Determine the (x, y) coordinate at the center of the cell enclosing the given text.  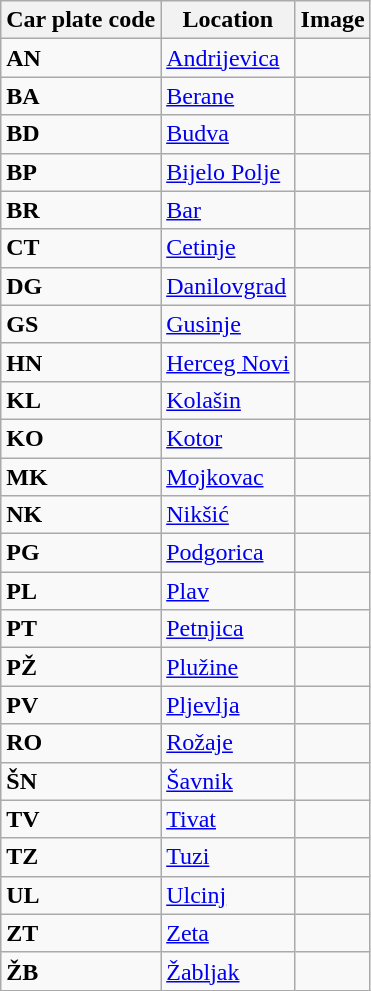
KO (81, 438)
PT (81, 629)
Herceg Novi (228, 362)
Tivat (228, 819)
Ulcinj (228, 895)
Location (228, 20)
Rožaje (228, 743)
Mojkovac (228, 477)
Budva (228, 134)
Tuzi (228, 857)
Nikšić (228, 515)
Plav (228, 591)
Šavnik (228, 781)
NK (81, 515)
Image (332, 20)
BR (81, 210)
Žabljak (228, 971)
PL (81, 591)
HN (81, 362)
BD (81, 134)
Zeta (228, 933)
Kolašin (228, 400)
Berane (228, 96)
BP (81, 172)
RO (81, 743)
Petnjica (228, 629)
Gusinje (228, 324)
AN (81, 58)
TV (81, 819)
Cetinje (228, 248)
Danilovgrad (228, 286)
MK (81, 477)
UL (81, 895)
GS (81, 324)
Podgorica (228, 553)
Bar (228, 210)
KL (81, 400)
Andrijevica (228, 58)
Kotor (228, 438)
ŽB (81, 971)
Plužine (228, 667)
BA (81, 96)
ŠN (81, 781)
TZ (81, 857)
CT (81, 248)
PV (81, 705)
ZT (81, 933)
DG (81, 286)
Pljevlja (228, 705)
Car plate code (81, 20)
PG (81, 553)
PŽ (81, 667)
Bijelo Polje (228, 172)
